Output the (x, y) coordinate of the center of the cell containing the given text.  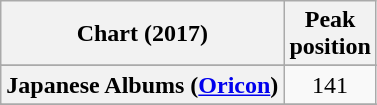
Japanese Albums (Oricon) (142, 85)
Chart (2017) (142, 34)
141 (330, 85)
Peak position (330, 34)
